Provide the (X, Y) coordinate of the cell's center where the given text is located.  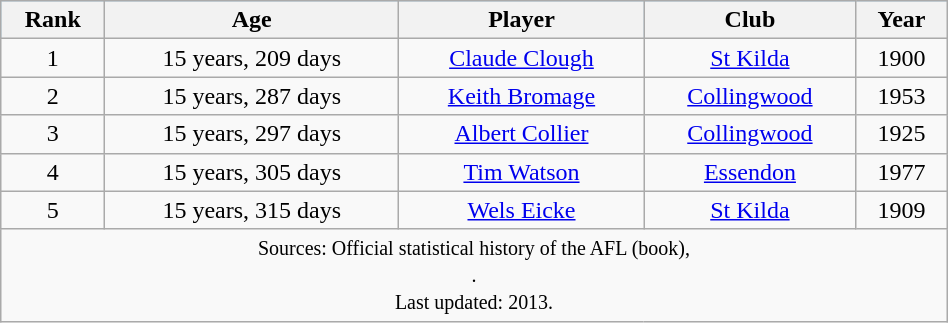
15 years, 209 days (252, 58)
15 years, 315 days (252, 210)
1 (53, 58)
Rank (53, 20)
1925 (902, 134)
1977 (902, 172)
Claude Clough (522, 58)
15 years, 287 days (252, 96)
15 years, 297 days (252, 134)
1953 (902, 96)
Albert Collier (522, 134)
Age (252, 20)
Sources: Official statistical history of the AFL (book), . Last updated: 2013. (474, 275)
Tim Watson (522, 172)
4 (53, 172)
1900 (902, 58)
Wels Eicke (522, 210)
3 (53, 134)
5 (53, 210)
Player (522, 20)
Essendon (750, 172)
Club (750, 20)
1909 (902, 210)
2 (53, 96)
Year (902, 20)
Keith Bromage (522, 96)
15 years, 305 days (252, 172)
